Locate the cell with the specified text and output its (X, Y) center coordinate. 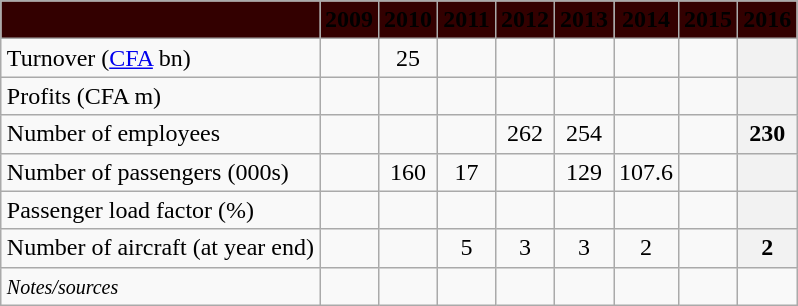
Profits (CFA m) (160, 96)
160 (408, 172)
25 (408, 58)
2010 (408, 20)
5 (467, 248)
254 (584, 134)
2014 (646, 20)
2009 (350, 20)
107.6 (646, 172)
Passenger load factor (%) (160, 210)
Number of passengers (000s) (160, 172)
Number of employees (160, 134)
129 (584, 172)
2015 (708, 20)
Turnover (CFA bn) (160, 58)
262 (524, 134)
230 (768, 134)
2016 (768, 20)
Notes/sources (160, 286)
2012 (524, 20)
17 (467, 172)
Number of aircraft (at year end) (160, 248)
2011 (467, 20)
2013 (584, 20)
